Extract the [x, y] coordinate from the center of the cell holding the provided text.  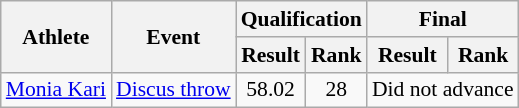
58.02 [271, 90]
Monia Kari [56, 90]
Event [174, 36]
Final [443, 19]
Did not advance [443, 90]
28 [336, 90]
Qualification [302, 19]
Discus throw [174, 90]
Athlete [56, 36]
